Provide the [x, y] coordinate of the cell's center where the given text is located.  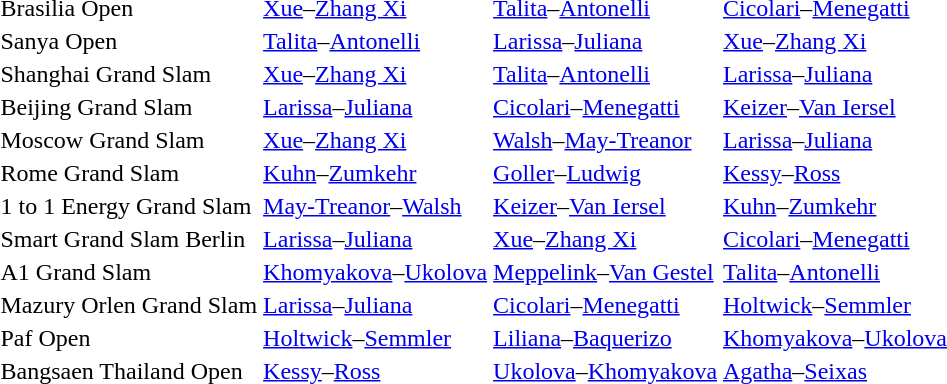
Holtwick–Semmler [376, 338]
Liliana–Baquerizo [606, 338]
Walsh–May-Treanor [606, 140]
Kuhn–Zumkehr [376, 173]
Keizer–Van Iersel [606, 206]
May-Treanor–Walsh [376, 206]
Meppelink–Van Gestel [606, 272]
Khomyakova–Ukolova [376, 272]
Goller–Ludwig [606, 173]
